Capture the cell that displays the provided text and extract its [x, y] central coordinate. 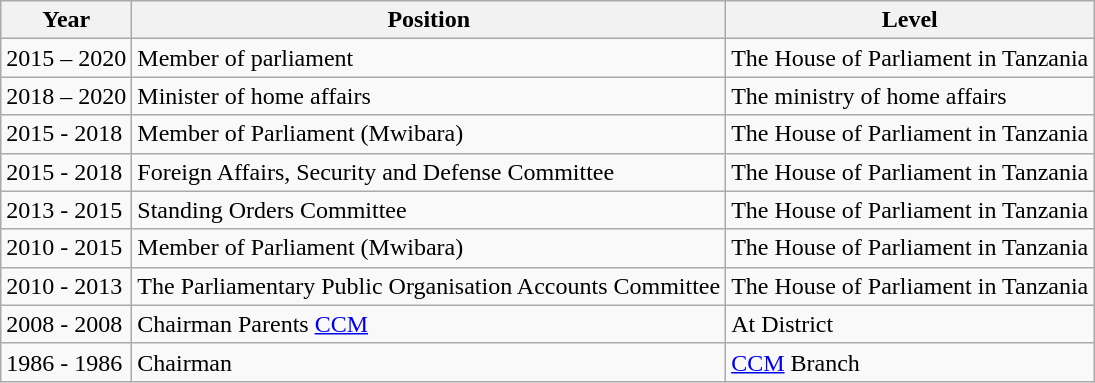
2015 – 2020 [66, 58]
2013 - 2015 [66, 210]
1986 - 1986 [66, 362]
CCM Branch [910, 362]
Foreign Affairs, Security and Defense Committee [429, 172]
The ministry of home affairs [910, 96]
Level [910, 20]
2008 - 2008 [66, 324]
Standing Orders Committee [429, 210]
At District [910, 324]
Chairman Parents CCM [429, 324]
The Parliamentary Public Organisation Accounts Committee [429, 286]
2018 – 2020 [66, 96]
2010 - 2015 [66, 248]
Minister of home affairs [429, 96]
Year [66, 20]
Member of parliament [429, 58]
Position [429, 20]
Chairman [429, 362]
2010 - 2013 [66, 286]
